Provide the [x, y] coordinate of the cell's center where the given text is located.  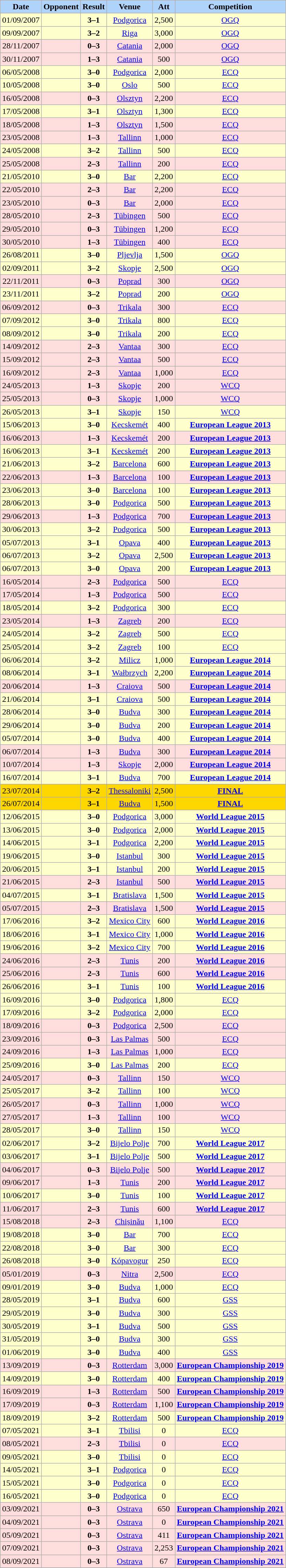
29/05/2010 [21, 229]
1,300 [164, 111]
06/05/2008 [21, 72]
07/05/2021 [21, 1431]
23/07/2014 [21, 790]
24/06/2016 [21, 960]
Att [164, 7]
17/05/2014 [21, 595]
21/06/2015 [21, 882]
05/07/2014 [21, 738]
23/06/2013 [21, 490]
31/05/2019 [21, 1339]
16/09/2019 [21, 1391]
Date [21, 7]
Opponent [61, 7]
10/07/2014 [21, 764]
23/05/2008 [21, 137]
Milicz [130, 660]
26/07/2014 [21, 804]
20/06/2015 [21, 869]
15/08/2018 [21, 1222]
06/06/2014 [21, 660]
18/09/2019 [21, 1418]
30/05/2019 [21, 1326]
29/06/2014 [21, 725]
30/05/2010 [21, 242]
17/09/2016 [21, 1013]
09/06/2017 [21, 1182]
17/05/2008 [21, 111]
800 [164, 320]
23/05/2014 [21, 621]
Nitra [130, 1274]
06/09/2012 [21, 307]
Chișinău [130, 1222]
1,200 [164, 229]
Thessaloniki [130, 790]
26/05/2013 [21, 412]
12/06/2015 [21, 817]
2,253 [164, 1548]
16/05/2014 [21, 582]
09/01/2019 [21, 1287]
28/06/2013 [21, 503]
16/09/2012 [21, 372]
28/11/2007 [21, 46]
24/05/2017 [21, 1078]
29/06/2013 [21, 516]
08/09/2012 [21, 333]
14/06/2015 [21, 843]
14/09/2019 [21, 1378]
24/09/2016 [21, 1052]
25/05/2014 [21, 647]
08/09/2021 [21, 1561]
03/06/2017 [21, 1156]
25/06/2016 [21, 973]
07/09/2012 [21, 320]
Oslo [130, 85]
24/05/2008 [21, 150]
19/08/2018 [21, 1235]
250 [164, 1261]
02/09/2011 [21, 268]
04/09/2021 [21, 1522]
24/05/2014 [21, 634]
25/05/2013 [21, 399]
04/07/2015 [21, 895]
23/05/2010 [21, 203]
09/09/2007 [21, 33]
17/06/2016 [21, 921]
05/07/2015 [21, 908]
28/06/2014 [21, 712]
Riga [130, 33]
30/11/2007 [21, 59]
15/05/2021 [21, 1483]
03/09/2021 [21, 1509]
23/11/2011 [21, 294]
25/09/2016 [21, 1065]
Competition [230, 7]
15/09/2012 [21, 359]
21/05/2010 [21, 177]
01/09/2007 [21, 20]
14/05/2021 [21, 1470]
01/06/2019 [21, 1352]
07/09/2021 [21, 1548]
26/08/2018 [21, 1261]
08/06/2014 [21, 673]
02/06/2017 [21, 1143]
13/06/2015 [21, 830]
28/05/2010 [21, 216]
22/05/2010 [21, 190]
10/06/2017 [21, 1195]
25/05/2008 [21, 164]
22/08/2018 [21, 1248]
18/05/2014 [21, 608]
23/09/2016 [21, 1039]
05/01/2019 [21, 1274]
25/05/2017 [21, 1091]
22/11/2011 [21, 281]
28/05/2019 [21, 1300]
18/05/2008 [21, 124]
18/09/2016 [21, 1026]
21/06/2013 [21, 464]
26/05/2017 [21, 1104]
08/05/2021 [21, 1444]
Result [94, 7]
19/06/2016 [21, 947]
Wałbrzych [130, 673]
05/07/2013 [21, 542]
16/09/2016 [21, 1000]
21/06/2014 [21, 699]
29/05/2019 [21, 1313]
18/06/2016 [21, 934]
16/05/2021 [21, 1496]
67 [164, 1561]
13/09/2019 [21, 1365]
14/09/2012 [21, 346]
1,800 [164, 1000]
05/09/2021 [21, 1535]
10/05/2008 [21, 85]
16/05/2008 [21, 98]
09/05/2021 [21, 1457]
Venue [130, 7]
22/06/2013 [21, 477]
04/06/2017 [21, 1169]
11/06/2017 [21, 1208]
411 [164, 1535]
28/05/2017 [21, 1130]
Pljevlja [130, 255]
06/07/2014 [21, 751]
650 [164, 1509]
27/05/2017 [21, 1117]
19/06/2015 [21, 856]
26/08/2011 [21, 255]
17/09/2019 [21, 1404]
20/06/2014 [21, 686]
15/06/2013 [21, 425]
30/06/2013 [21, 529]
16/07/2014 [21, 777]
26/06/2016 [21, 986]
Kópavogur [130, 1261]
24/05/2013 [21, 386]
